From the cell containing the given text, extract its center point as (X, Y) coordinate. 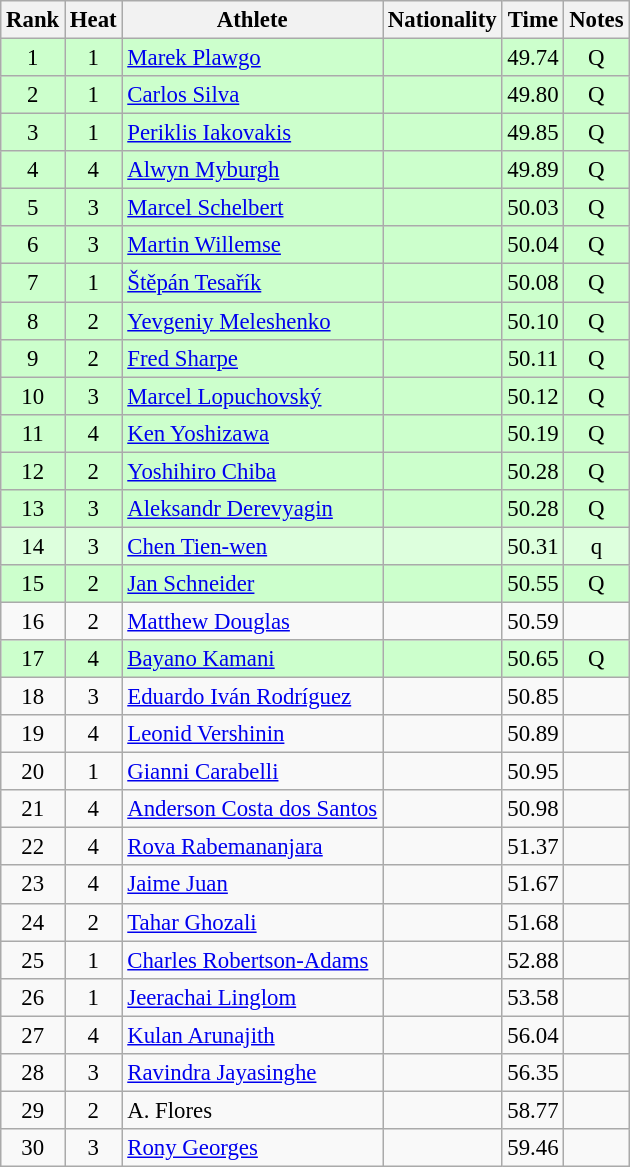
Carlos Silva (252, 95)
Yevgeniy Meleshenko (252, 321)
58.77 (533, 1110)
51.67 (533, 885)
Jeerachai Linglom (252, 997)
Heat (94, 20)
50.95 (533, 772)
Chen Tien-wen (252, 546)
51.68 (533, 922)
21 (33, 809)
56.35 (533, 1073)
50.04 (533, 245)
20 (33, 772)
5 (33, 208)
Matthew Douglas (252, 621)
50.89 (533, 734)
Notes (596, 20)
6 (33, 245)
26 (33, 997)
Periklis Iakovakis (252, 133)
Marcel Schelbert (252, 208)
51.37 (533, 847)
Kulan Arunajith (252, 1035)
50.08 (533, 283)
53.58 (533, 997)
Bayano Kamani (252, 659)
Jan Schneider (252, 584)
30 (33, 1148)
16 (33, 621)
10 (33, 396)
Štěpán Tesařík (252, 283)
50.03 (533, 208)
Marcel Lopuchovský (252, 396)
Ravindra Jayasinghe (252, 1073)
49.85 (533, 133)
28 (33, 1073)
Anderson Costa dos Santos (252, 809)
Nationality (442, 20)
25 (33, 960)
7 (33, 283)
Aleksandr Derevyagin (252, 509)
q (596, 546)
Rank (33, 20)
15 (33, 584)
50.11 (533, 358)
Gianni Carabelli (252, 772)
19 (33, 734)
27 (33, 1035)
52.88 (533, 960)
Eduardo Iván Rodríguez (252, 697)
Athlete (252, 20)
Ken Yoshizawa (252, 433)
12 (33, 471)
Leonid Vershinin (252, 734)
50.12 (533, 396)
50.31 (533, 546)
23 (33, 885)
50.55 (533, 584)
49.80 (533, 95)
29 (33, 1110)
59.46 (533, 1148)
8 (33, 321)
Marek Plawgo (252, 58)
Time (533, 20)
11 (33, 433)
50.10 (533, 321)
50.19 (533, 433)
Tahar Ghozali (252, 922)
50.85 (533, 697)
50.65 (533, 659)
Fred Sharpe (252, 358)
56.04 (533, 1035)
A. Flores (252, 1110)
Charles Robertson-Adams (252, 960)
9 (33, 358)
18 (33, 697)
24 (33, 922)
14 (33, 546)
49.74 (533, 58)
50.59 (533, 621)
Martin Willemse (252, 245)
Alwyn Myburgh (252, 170)
17 (33, 659)
13 (33, 509)
Rova Rabemananjara (252, 847)
Rony Georges (252, 1148)
49.89 (533, 170)
50.98 (533, 809)
Jaime Juan (252, 885)
Yoshihiro Chiba (252, 471)
22 (33, 847)
